Find where the given text appears and provide that cell's center as (X, Y) coordinate. 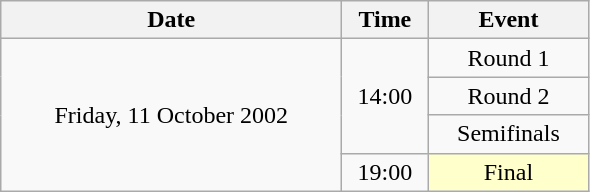
14:00 (385, 96)
Friday, 11 October 2002 (172, 115)
Final (508, 172)
Round 1 (508, 58)
Semifinals (508, 134)
Round 2 (508, 96)
19:00 (385, 172)
Event (508, 20)
Time (385, 20)
Date (172, 20)
